Provide the (x, y) coordinate of the cell's center where the given text is located.  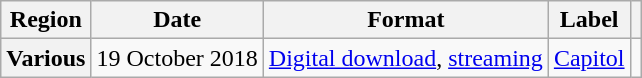
19 October 2018 (177, 58)
Region (46, 20)
Various (46, 58)
Digital download, streaming (406, 58)
Format (406, 20)
Label (589, 20)
Date (177, 20)
Capitol (589, 58)
